Pinpoint the cell where the given text exists, returning its [X, Y] midpoint coordinate. 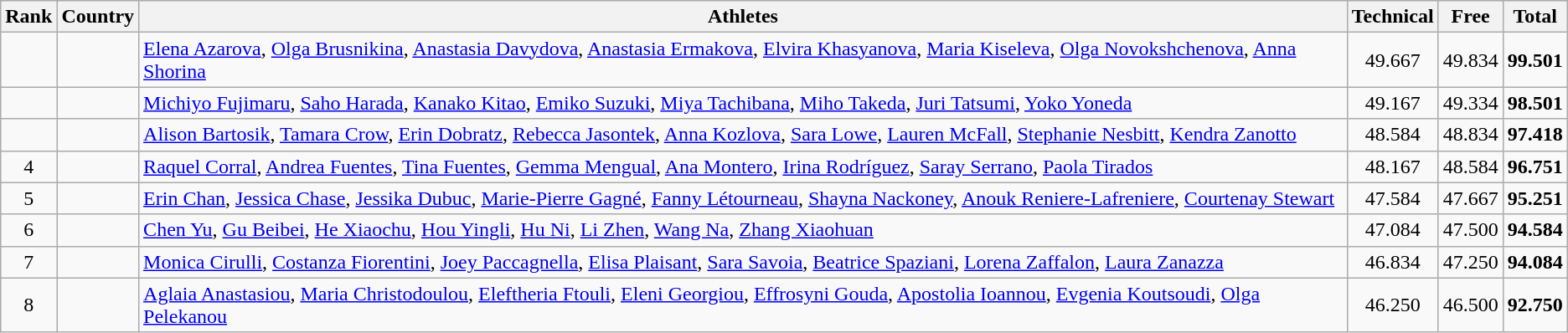
Technical [1392, 17]
Raquel Corral, Andrea Fuentes, Tina Fuentes, Gemma Mengual, Ana Montero, Irina Rodríguez, Saray Serrano, Paola Tirados [744, 166]
47.500 [1471, 230]
49.334 [1471, 103]
Free [1471, 17]
47.584 [1392, 198]
49.167 [1392, 103]
49.834 [1471, 60]
95.251 [1534, 198]
Erin Chan, Jessica Chase, Jessika Dubuc, Marie-Pierre Gagné, Fanny Létourneau, Shayna Nackoney, Anouk Reniere-Lafreniere, Courtenay Stewart [744, 198]
94.584 [1534, 230]
96.751 [1534, 166]
48.834 [1471, 135]
Chen Yu, Gu Beibei, He Xiaochu, Hou Yingli, Hu Ni, Li Zhen, Wang Na, Zhang Xiaohuan [744, 230]
47.084 [1392, 230]
48.167 [1392, 166]
Aglaia Anastasiou, Maria Christodoulou, Eleftheria Ftouli, Eleni Georgiou, Effrosyni Gouda, Apostolia Ioannou, Evgenia Koutsoudi, Olga Pelekanou [744, 305]
4 [28, 166]
47.250 [1471, 262]
5 [28, 198]
46.834 [1392, 262]
Michiyo Fujimaru, Saho Harada, Kanako Kitao, Emiko Suzuki, Miya Tachibana, Miho Takeda, Juri Tatsumi, Yoko Yoneda [744, 103]
97.418 [1534, 135]
46.250 [1392, 305]
94.084 [1534, 262]
8 [28, 305]
Monica Cirulli, Costanza Fiorentini, Joey Paccagnella, Elisa Plaisant, Sara Savoia, Beatrice Spaziani, Lorena Zaffalon, Laura Zanazza [744, 262]
46.500 [1471, 305]
99.501 [1534, 60]
92.750 [1534, 305]
49.667 [1392, 60]
Athletes [744, 17]
Total [1534, 17]
Alison Bartosik, Tamara Crow, Erin Dobratz, Rebecca Jasontek, Anna Kozlova, Sara Lowe, Lauren McFall, Stephanie Nesbitt, Kendra Zanotto [744, 135]
98.501 [1534, 103]
Rank [28, 17]
47.667 [1471, 198]
7 [28, 262]
Country [98, 17]
Elena Azarova, Olga Brusnikina, Anastasia Davydova, Anastasia Ermakova, Elvira Khasyanova, Maria Kiseleva, Olga Novokshchenova, Anna Shorina [744, 60]
6 [28, 230]
